Locate the cell with the specified text and output its (x, y) center coordinate. 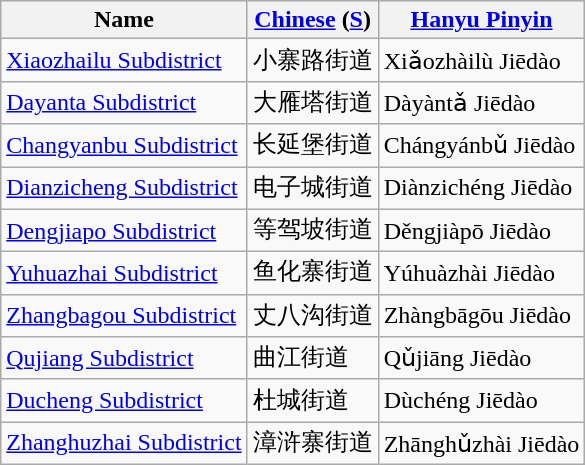
Dùchéng Jiēdào (482, 400)
Dàyàntǎ Jiēdào (482, 102)
Yúhuàzhài Jiēdào (482, 274)
曲江街道 (312, 358)
Zhānghǔzhài Jiēdào (482, 444)
Xiaozhailu Subdistrict (124, 60)
大雁塔街道 (312, 102)
长延堡街道 (312, 146)
Chinese (S) (312, 20)
漳浒寨街道 (312, 444)
杜城街道 (312, 400)
Ducheng Subdistrict (124, 400)
Hanyu Pinyin (482, 20)
Zhanghuzhai Subdistrict (124, 444)
Name (124, 20)
Dianzicheng Subdistrict (124, 188)
Chángyánbǔ Jiēdào (482, 146)
Changyanbu Subdistrict (124, 146)
Qǔjiāng Jiēdào (482, 358)
电子城街道 (312, 188)
Zhangbagou Subdistrict (124, 316)
Zhàngbāgōu Jiēdào (482, 316)
Dayanta Subdistrict (124, 102)
Xiǎozhàilù Jiēdào (482, 60)
小寨路街道 (312, 60)
Qujiang Subdistrict (124, 358)
Yuhuazhai Subdistrict (124, 274)
等驾坡街道 (312, 230)
Děngjiàpō Jiēdào (482, 230)
Dengjiapo Subdistrict (124, 230)
丈八沟街道 (312, 316)
Diànzichéng Jiēdào (482, 188)
鱼化寨街道 (312, 274)
